Capture the cell that displays the provided text and extract its [X, Y] central coordinate. 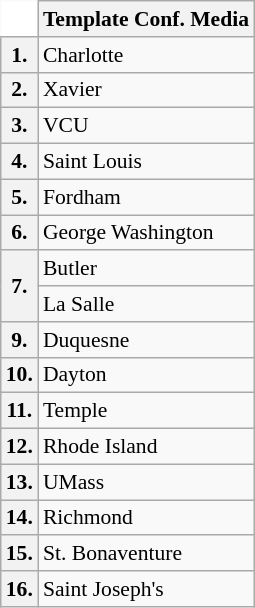
Xavier [146, 90]
6. [20, 233]
4. [20, 162]
15. [20, 554]
St. Bonaventure [146, 554]
16. [20, 589]
Duquesne [146, 340]
Template Conf. Media [146, 19]
1. [20, 55]
2. [20, 90]
12. [20, 447]
Butler [146, 269]
Charlotte [146, 55]
3. [20, 126]
Saint Joseph's [146, 589]
Richmond [146, 518]
Saint Louis [146, 162]
Rhode Island [146, 447]
14. [20, 518]
UMass [146, 482]
9. [20, 340]
Dayton [146, 375]
11. [20, 411]
Temple [146, 411]
George Washington [146, 233]
5. [20, 197]
7. [20, 286]
13. [20, 482]
Fordham [146, 197]
VCU [146, 126]
La Salle [146, 304]
10. [20, 375]
